Identify which cell holds the provided text, then report its (X, Y) central coordinate. 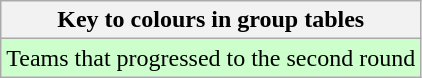
Teams that progressed to the second round (211, 58)
Key to colours in group tables (211, 20)
